Output the (X, Y) coordinate of the center of the cell containing the given text.  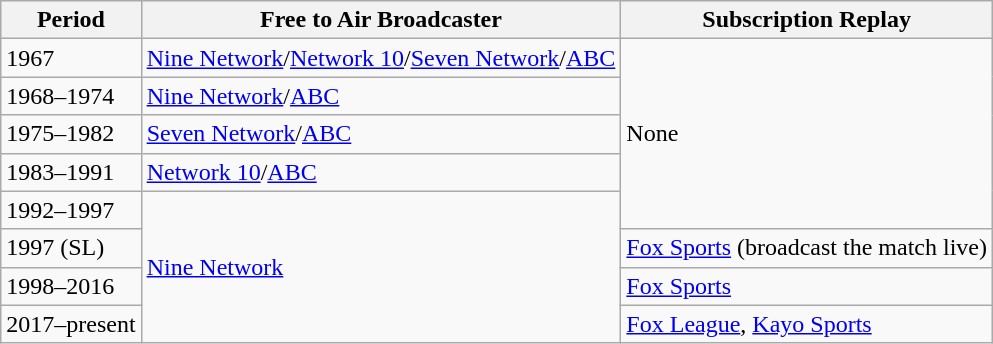
1968–1974 (71, 96)
2017–present (71, 324)
Period (71, 20)
Network 10/ABC (381, 172)
1975–1982 (71, 134)
1997 (SL) (71, 248)
1967 (71, 58)
Seven Network/ABC (381, 134)
Nine Network/ABC (381, 96)
Subscription Replay (807, 20)
Fox Sports (807, 286)
1992–1997 (71, 210)
Fox Sports (broadcast the match live) (807, 248)
1983–1991 (71, 172)
None (807, 134)
Nine Network (381, 267)
Free to Air Broadcaster (381, 20)
1998–2016 (71, 286)
Nine Network/Network 10/Seven Network/ABC (381, 58)
Fox League, Kayo Sports (807, 324)
